Detect which cell encompasses the target text, then output its [x, y] center coordinate. 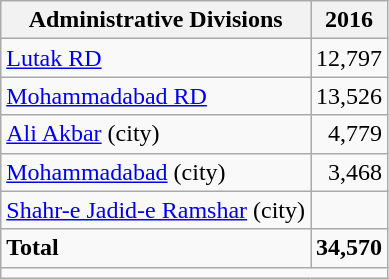
Administrative Divisions [156, 20]
4,779 [350, 134]
Ali Akbar (city) [156, 134]
3,468 [350, 172]
Shahr-e Jadid-e Ramshar (city) [156, 210]
34,570 [350, 248]
2016 [350, 20]
Lutak RD [156, 58]
Mohammadabad (city) [156, 172]
13,526 [350, 96]
Total [156, 248]
Mohammadabad RD [156, 96]
12,797 [350, 58]
